Identify which cell holds the provided text, then report its (x, y) central coordinate. 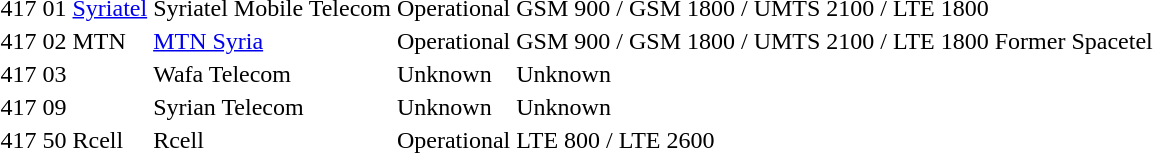
09 (54, 107)
MTN Syria (272, 41)
Operational (453, 41)
MTN (110, 41)
03 (54, 74)
Wafa Telecom (272, 74)
Syrian Telecom (272, 107)
02 (54, 41)
GSM 900 / GSM 1800 / UMTS 2100 / LTE 1800 (753, 41)
